Return the (X, Y) coordinate for the center point of the cell that contains the specified text.  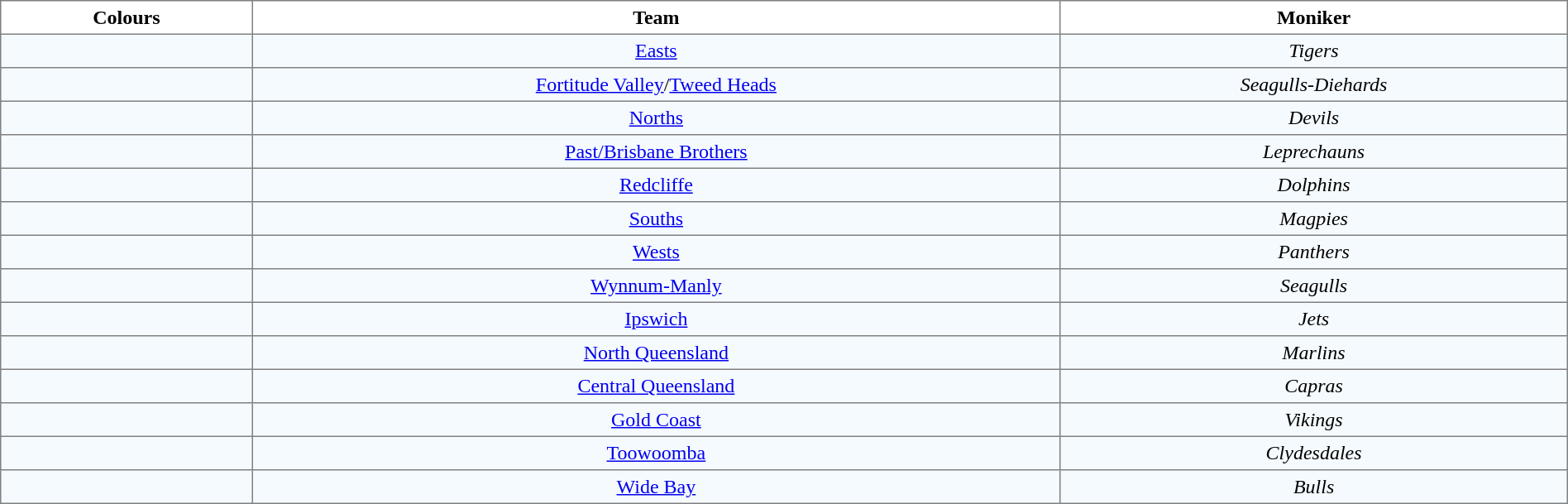
Moniker (1313, 17)
Central Queensland (657, 386)
Clydesdales (1313, 453)
Toowoomba (657, 453)
Fortitude Valley/Tweed Heads (657, 84)
Easts (657, 50)
Team (657, 17)
Wynnum-Manly (657, 286)
Vikings (1313, 420)
Seagulls-Diehards (1313, 84)
Tigers (1313, 50)
Leprechauns (1313, 151)
Redcliffe (657, 185)
Bulls (1313, 487)
Capras (1313, 386)
Past/Brisbane Brothers (657, 151)
Devils (1313, 118)
Wide Bay (657, 487)
Colours (127, 17)
Souths (657, 218)
Norths (657, 118)
Magpies (1313, 218)
North Queensland (657, 353)
Marlins (1313, 353)
Gold Coast (657, 420)
Wests (657, 252)
Dolphins (1313, 185)
Ipswich (657, 319)
Seagulls (1313, 286)
Panthers (1313, 252)
Jets (1313, 319)
